Pinpoint the cell where the given text exists, returning its [X, Y] midpoint coordinate. 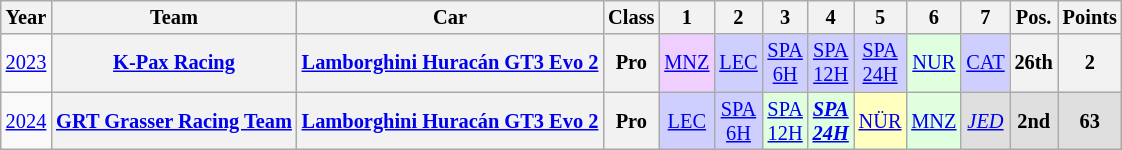
JED [985, 121]
NÜR [880, 121]
63 [1090, 121]
6 [934, 17]
Pos. [1034, 17]
Points [1090, 17]
2023 [26, 63]
26th [1034, 63]
Team [174, 17]
CAT [985, 63]
GRT Grasser Racing Team [174, 121]
K-Pax Racing [174, 63]
3 [786, 17]
1 [686, 17]
4 [831, 17]
2nd [1034, 121]
Class [631, 17]
2024 [26, 121]
Car [450, 17]
NUR [934, 63]
Year [26, 17]
5 [880, 17]
7 [985, 17]
